Output the (x, y) coordinate of the center of the cell containing the given text.  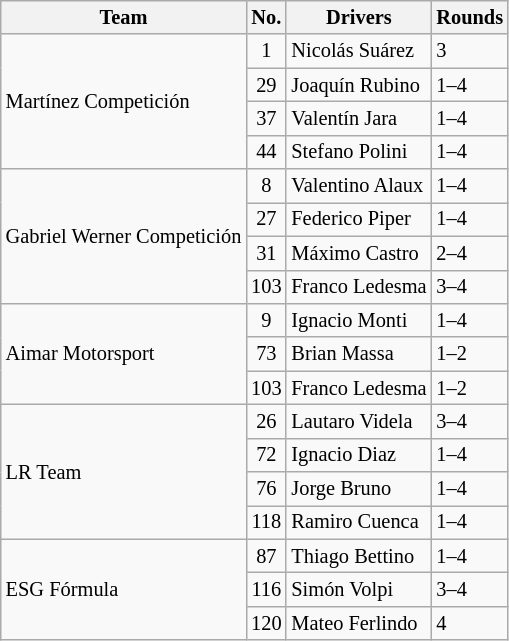
Lautaro Videla (358, 421)
29 (266, 85)
Thiago Bettino (358, 556)
Joaquín Rubino (358, 85)
2–4 (470, 253)
No. (266, 17)
Valentín Jara (358, 118)
116 (266, 589)
87 (266, 556)
Ignacio Monti (358, 320)
Brian Massa (358, 354)
Jorge Bruno (358, 489)
Ramiro Cuenca (358, 522)
120 (266, 623)
Ignacio Diaz (358, 455)
Gabriel Werner Competición (124, 236)
8 (266, 186)
Simón Volpi (358, 589)
Nicolás Suárez (358, 51)
27 (266, 219)
118 (266, 522)
Rounds (470, 17)
Mateo Ferlindo (358, 623)
3 (470, 51)
Drivers (358, 17)
Máximo Castro (358, 253)
Stefano Polini (358, 152)
4 (470, 623)
Valentino Alaux (358, 186)
26 (266, 421)
Team (124, 17)
Aimar Motorsport (124, 354)
37 (266, 118)
1 (266, 51)
31 (266, 253)
Federico Piper (358, 219)
Martínez Competición (124, 102)
LR Team (124, 472)
9 (266, 320)
44 (266, 152)
72 (266, 455)
73 (266, 354)
ESG Fórmula (124, 590)
76 (266, 489)
